Capture the cell that displays the provided text and extract its [x, y] central coordinate. 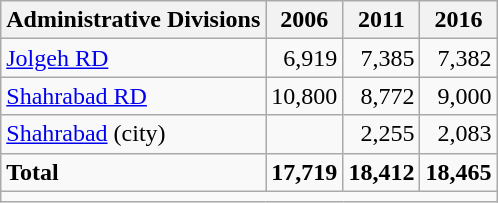
Total [134, 172]
8,772 [382, 96]
2011 [382, 20]
Jolgeh RD [134, 58]
7,385 [382, 58]
6,919 [304, 58]
2006 [304, 20]
18,412 [382, 172]
Shahrabad RD [134, 96]
10,800 [304, 96]
2,083 [458, 134]
Administrative Divisions [134, 20]
7,382 [458, 58]
17,719 [304, 172]
2,255 [382, 134]
18,465 [458, 172]
Shahrabad (city) [134, 134]
9,000 [458, 96]
2016 [458, 20]
